Determine the (X, Y) coordinate at the center of the cell enclosing the given text.  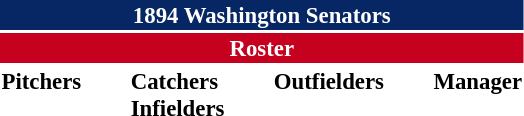
Roster (262, 48)
1894 Washington Senators (262, 15)
